Determine the (x, y) coordinate at the center of the cell enclosing the given text.  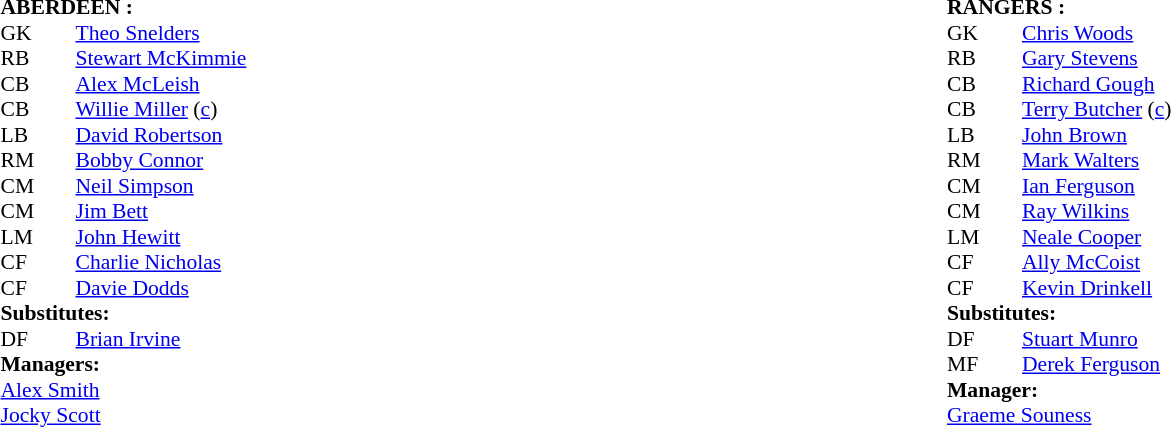
Charlie Nicholas (162, 263)
Theo Snelders (162, 33)
Brian Irvine (162, 339)
MF (966, 365)
Jim Bett (162, 211)
Bobby Connor (162, 161)
John Hewitt (162, 237)
Davie Dodds (162, 288)
Stewart McKimmie (162, 59)
Substitutes: (123, 313)
Willie Miller (c) (162, 109)
Managers: (123, 365)
Neil Simpson (162, 186)
Alex McLeish (162, 84)
David Robertson (162, 135)
